For the text-containing cell, return its midpoint in [x, y] coordinate format. 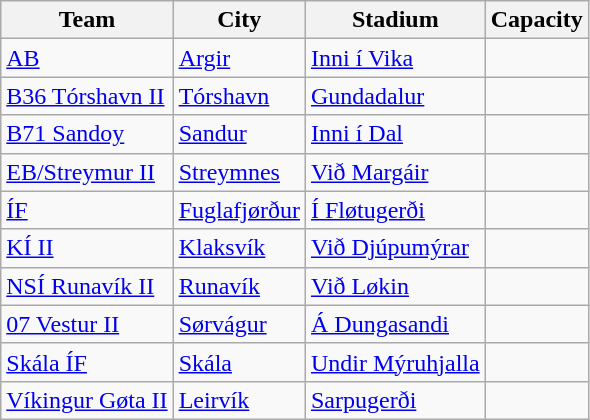
Klaksvík [239, 248]
Inni í Vika [395, 58]
Víkingur Gøta II [87, 400]
City [239, 20]
ÍF [87, 210]
Team [87, 20]
Leirvík [239, 400]
Skála ÍF [87, 362]
Undir Mýruhjalla [395, 362]
Runavík [239, 286]
Skála [239, 362]
Við Djúpumýrar [395, 248]
Fuglafjørður [239, 210]
KÍ II [87, 248]
Capacity [536, 20]
B36 Tórshavn II [87, 96]
Tórshavn [239, 96]
Argir [239, 58]
Sarpugerði [395, 400]
Á Dungasandi [395, 324]
Inni í Dal [395, 134]
Við Løkin [395, 286]
Við Margáir [395, 172]
07 Vestur II [87, 324]
EB/Streymur II [87, 172]
Gundadalur [395, 96]
Sørvágur [239, 324]
Stadium [395, 20]
Streymnes [239, 172]
B71 Sandoy [87, 134]
Í Fløtugerði [395, 210]
Sandur [239, 134]
AB [87, 58]
NSÍ Runavík II [87, 286]
